Find where the given text appears and provide that cell's center as (X, Y) coordinate. 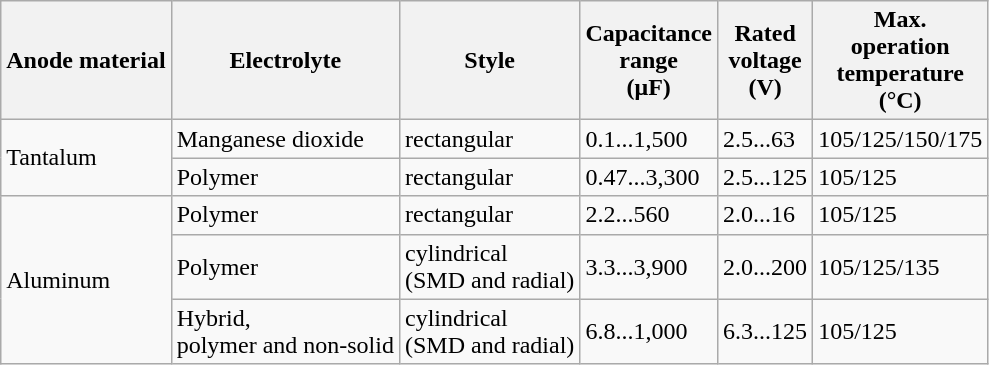
3.3...3,900 (649, 266)
2.5...125 (766, 177)
105/125/150/175 (900, 139)
2.0...200 (766, 266)
Anode material (86, 60)
Hybrid, polymer and non-solid (285, 332)
Ratedvoltage(V) (766, 60)
0.47...3,300 (649, 177)
6.3...125 (766, 332)
6.8...1,000 (649, 332)
Capacitance range(μF) (649, 60)
Style (489, 60)
Electrolyte (285, 60)
Tantalum (86, 158)
2.0...16 (766, 215)
Max.operationtemperature (°C) (900, 60)
cylindrical(SMD and radial) (489, 266)
105/125/135 (900, 266)
Manganese dioxide (285, 139)
cylindrical (SMD and radial) (489, 332)
Aluminum (86, 280)
0.1...1,500 (649, 139)
2.5...63 (766, 139)
2.2...560 (649, 215)
